Find where the given text appears and provide that cell's center as (x, y) coordinate. 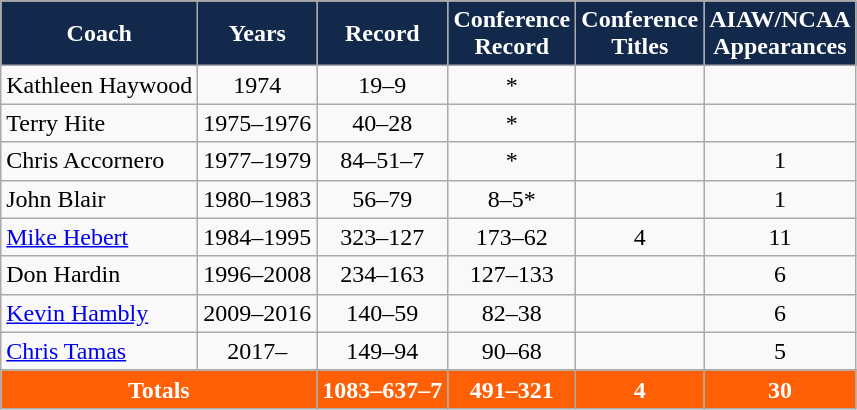
Record (382, 34)
Chris Tamas (100, 351)
149–94 (382, 351)
56–79 (382, 199)
Coach (100, 34)
30 (780, 389)
Mike Hebert (100, 237)
1083–637–7 (382, 389)
Chris Accornero (100, 161)
ConferenceTitles (640, 34)
491–321 (512, 389)
1975–1976 (258, 123)
40–28 (382, 123)
11 (780, 237)
323–127 (382, 237)
1984–1995 (258, 237)
234–163 (382, 275)
Years (258, 34)
140–59 (382, 313)
2017– (258, 351)
1977–1979 (258, 161)
Terry Hite (100, 123)
John Blair (100, 199)
90–68 (512, 351)
ConferenceRecord (512, 34)
8–5* (512, 199)
Kevin Hambly (100, 313)
2009–2016 (258, 313)
1996–2008 (258, 275)
173–62 (512, 237)
5 (780, 351)
Totals (159, 389)
127–133 (512, 275)
Kathleen Haywood (100, 85)
84–51–7 (382, 161)
82–38 (512, 313)
AIAW/NCAAAppearances (780, 34)
1974 (258, 85)
19–9 (382, 85)
Don Hardin (100, 275)
1980–1983 (258, 199)
